From the cell containing the given text, extract its center point as [x, y] coordinate. 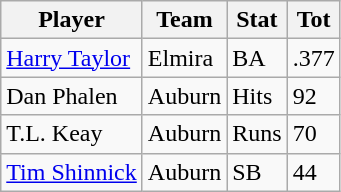
Hits [257, 96]
Elmira [184, 58]
Tim Shinnick [72, 172]
Dan Phalen [72, 96]
Player [72, 20]
70 [314, 134]
Stat [257, 20]
Team [184, 20]
Runs [257, 134]
44 [314, 172]
92 [314, 96]
BA [257, 58]
SB [257, 172]
Tot [314, 20]
T.L. Keay [72, 134]
.377 [314, 58]
Harry Taylor [72, 58]
